Scan for the cell matching the given text and deliver its (X, Y) coordinate at center. 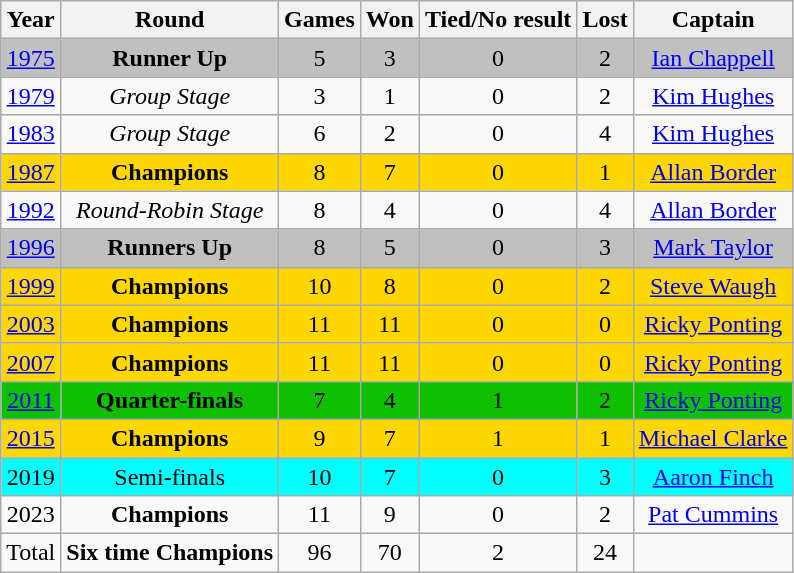
Games (320, 20)
70 (390, 553)
Runners Up (170, 248)
Six time Champions (170, 553)
Mark Taylor (713, 248)
6 (320, 134)
Year (31, 20)
1983 (31, 134)
Aaron Finch (713, 477)
1996 (31, 248)
Round (170, 20)
2007 (31, 362)
2023 (31, 515)
Steve Waugh (713, 286)
Round-Robin Stage (170, 210)
1999 (31, 286)
1975 (31, 58)
2003 (31, 324)
Runner Up (170, 58)
1979 (31, 96)
Michael Clarke (713, 438)
Tied/No result (498, 20)
2011 (31, 400)
Captain (713, 20)
Total (31, 553)
Quarter-finals (170, 400)
Won (390, 20)
1987 (31, 172)
Ian Chappell (713, 58)
24 (605, 553)
96 (320, 553)
2019 (31, 477)
2015 (31, 438)
Pat Cummins (713, 515)
Lost (605, 20)
Semi-finals (170, 477)
1992 (31, 210)
